Locate the cell with the specified text and output its (x, y) center coordinate. 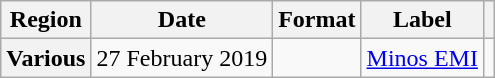
27 February 2019 (182, 58)
Date (182, 20)
Various (46, 58)
Minos EMI (422, 58)
Format (317, 20)
Label (422, 20)
Region (46, 20)
